Search for the cell housing the specified text and yield its [X, Y] center coordinate. 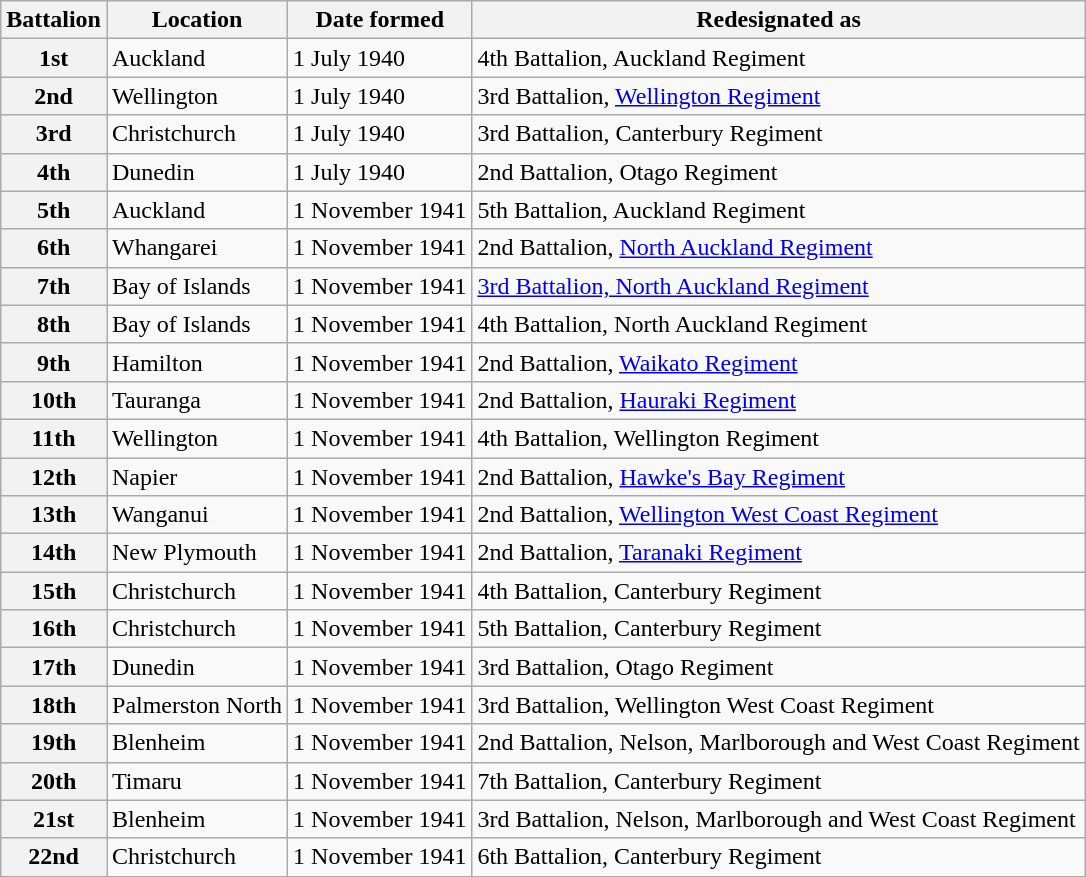
17th [54, 667]
3rd Battalion, Otago Regiment [778, 667]
8th [54, 324]
Whangarei [196, 248]
2nd Battalion, Otago Regiment [778, 172]
3rd Battalion, North Auckland Regiment [778, 286]
19th [54, 743]
Location [196, 20]
2nd Battalion, Hawke's Bay Regiment [778, 477]
3rd Battalion, Canterbury Regiment [778, 134]
3rd [54, 134]
Napier [196, 477]
4th Battalion, North Auckland Regiment [778, 324]
Tauranga [196, 400]
3rd Battalion, Wellington Regiment [778, 96]
New Plymouth [196, 553]
16th [54, 629]
Redesignated as [778, 20]
3rd Battalion, Nelson, Marlborough and West Coast Regiment [778, 819]
5th [54, 210]
4th Battalion, Auckland Regiment [778, 58]
Palmerston North [196, 705]
14th [54, 553]
2nd Battalion, Wellington West Coast Regiment [778, 515]
2nd Battalion, Waikato Regiment [778, 362]
6th [54, 248]
Hamilton [196, 362]
21st [54, 819]
Timaru [196, 781]
7th Battalion, Canterbury Regiment [778, 781]
7th [54, 286]
2nd Battalion, Nelson, Marlborough and West Coast Regiment [778, 743]
4th Battalion, Wellington Regiment [778, 438]
12th [54, 477]
2nd [54, 96]
13th [54, 515]
Battalion [54, 20]
6th Battalion, Canterbury Regiment [778, 857]
15th [54, 591]
4th [54, 172]
Wanganui [196, 515]
3rd Battalion, Wellington West Coast Regiment [778, 705]
5th Battalion, Auckland Regiment [778, 210]
11th [54, 438]
5th Battalion, Canterbury Regiment [778, 629]
22nd [54, 857]
18th [54, 705]
20th [54, 781]
2nd Battalion, Taranaki Regiment [778, 553]
Date formed [380, 20]
9th [54, 362]
10th [54, 400]
1st [54, 58]
4th Battalion, Canterbury Regiment [778, 591]
2nd Battalion, Hauraki Regiment [778, 400]
2nd Battalion, North Auckland Regiment [778, 248]
